Scan for the cell matching the given text and deliver its [x, y] coordinate at center. 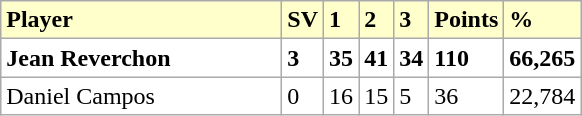
5 [412, 96]
16 [342, 96]
2 [376, 20]
SV [303, 20]
66,265 [542, 58]
15 [376, 96]
34 [412, 58]
22,784 [542, 96]
0 [303, 96]
41 [376, 58]
110 [466, 58]
36 [466, 96]
Jean Reverchon [142, 58]
Points [466, 20]
35 [342, 58]
Player [142, 20]
% [542, 20]
1 [342, 20]
Daniel Campos [142, 96]
